Provide the (x, y) coordinate of the cell's center where the given text is located.  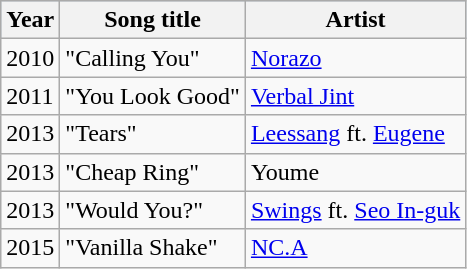
Norazo (355, 58)
"Vanilla Shake" (153, 248)
Artist (355, 20)
2010 (30, 58)
Youme (355, 172)
Song title (153, 20)
2015 (30, 248)
"You Look Good" (153, 96)
Leessang ft. Eugene (355, 134)
NC.A (355, 248)
"Tears" (153, 134)
Verbal Jint (355, 96)
"Calling You" (153, 58)
2011 (30, 96)
Swings ft. Seo In-guk (355, 210)
"Cheap Ring" (153, 172)
"Would You?" (153, 210)
Year (30, 20)
